Provide the [X, Y] coordinate of the cell's center where the given text is located.  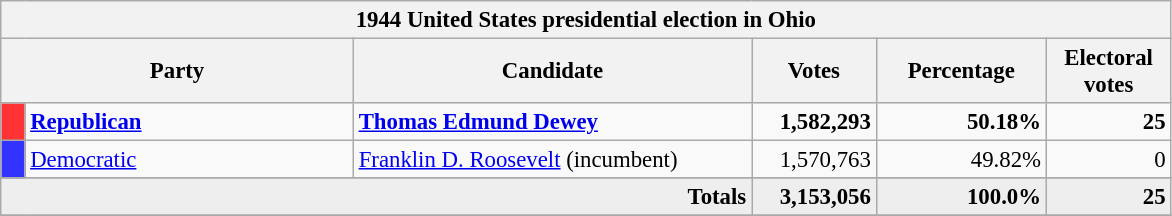
Franklin D. Roosevelt (incumbent) [552, 160]
1,570,763 [814, 160]
1,582,293 [814, 122]
3,153,056 [814, 197]
50.18% [961, 122]
100.0% [961, 197]
Totals [376, 197]
Electoral votes [1108, 72]
0 [1108, 160]
Candidate [552, 72]
49.82% [961, 160]
1944 United States presidential election in Ohio [586, 20]
Percentage [961, 72]
Democratic [189, 160]
Party [178, 72]
Thomas Edmund Dewey [552, 122]
Republican [189, 122]
Votes [814, 72]
